Provide the (x, y) coordinate of the cell's center where the given text is located.  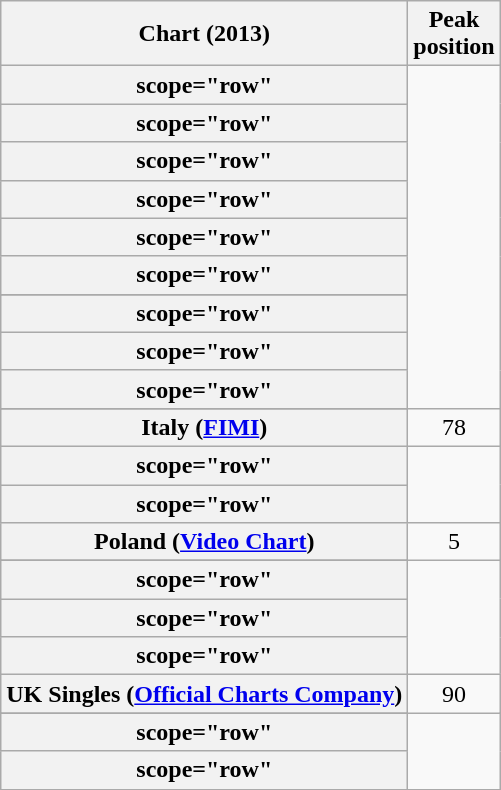
Chart (2013) (204, 34)
90 (454, 694)
UK Singles (Official Charts Company) (204, 694)
Poland (Video Chart) (204, 542)
78 (454, 427)
Peakposition (454, 34)
5 (454, 542)
Italy (FIMI) (204, 427)
